Search for the cell housing the specified text and yield its [X, Y] center coordinate. 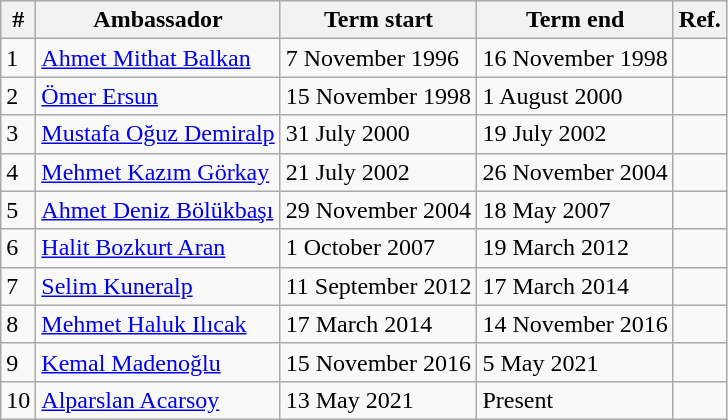
19 July 2002 [575, 134]
4 [18, 172]
Ömer Ersun [158, 96]
21 July 2002 [378, 172]
10 [18, 400]
6 [18, 248]
Mehmet Kazım Görkay [158, 172]
29 November 2004 [378, 210]
Alparslan Acarsoy [158, 400]
Ambassador [158, 20]
Present [575, 400]
# [18, 20]
1 October 2007 [378, 248]
18 May 2007 [575, 210]
Mehmet Haluk Ilıcak [158, 324]
7 November 1996 [378, 58]
15 November 1998 [378, 96]
2 [18, 96]
1 August 2000 [575, 96]
7 [18, 286]
15 November 2016 [378, 362]
Ref. [700, 20]
Term start [378, 20]
31 July 2000 [378, 134]
Kemal Madenoğlu [158, 362]
19 March 2012 [575, 248]
14 November 2016 [575, 324]
26 November 2004 [575, 172]
Ahmet Mithat Balkan [158, 58]
5 [18, 210]
13 May 2021 [378, 400]
Mustafa Oğuz Demiralp [158, 134]
Term end [575, 20]
1 [18, 58]
9 [18, 362]
Selim Kuneralp [158, 286]
5 May 2021 [575, 362]
11 September 2012 [378, 286]
Ahmet Deniz Bölükbaşı [158, 210]
16 November 1998 [575, 58]
8 [18, 324]
3 [18, 134]
Halit Bozkurt Aran [158, 248]
